Extract the [x, y] coordinate from the center of the cell holding the provided text.  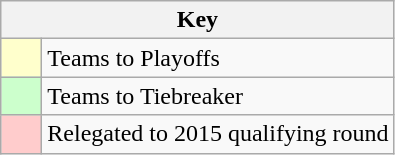
Key [198, 20]
Relegated to 2015 qualifying round [218, 134]
Teams to Playoffs [218, 58]
Teams to Tiebreaker [218, 96]
